Detect which cell encompasses the target text, then output its (X, Y) center coordinate. 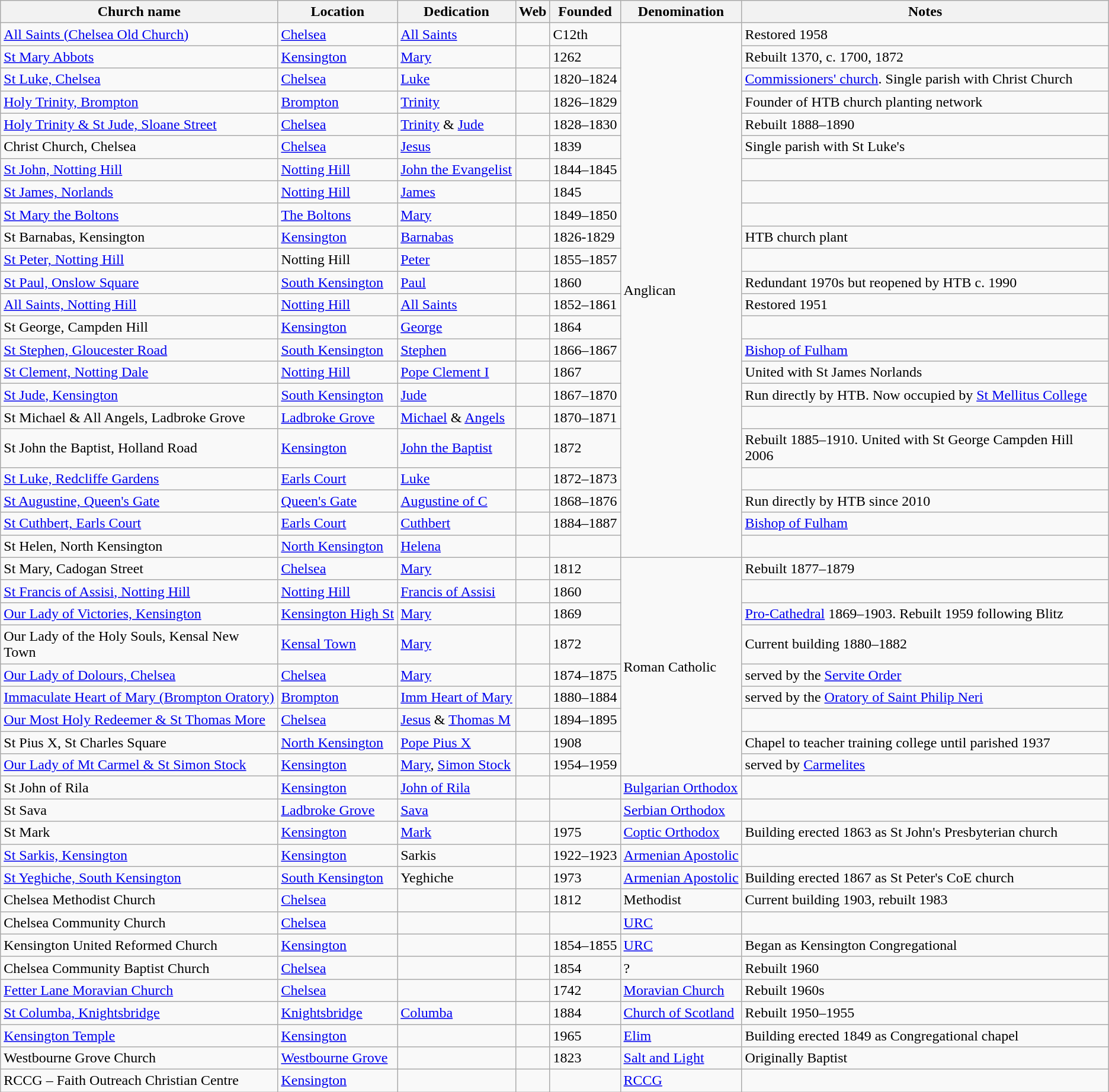
Jesus & Thomas M (457, 720)
1844–1845 (585, 169)
St Mary the Boltons (139, 214)
St James, Norlands (139, 192)
1894–1895 (585, 720)
The Boltons (338, 214)
Web (533, 12)
Knightsbridge (338, 1013)
Serbian Orthodox (681, 810)
United with St James Norlands (925, 372)
St John, Notting Hill (139, 169)
St Jude, Kensington (139, 395)
1826–1829 (585, 102)
Jude (457, 395)
Kensington Temple (139, 1036)
1954–1959 (585, 765)
St Augustine, Queen's Gate (139, 501)
Helena (457, 546)
James (457, 192)
George (457, 327)
1852–1861 (585, 305)
Yeghiche (457, 878)
Sava (457, 810)
St George, Campden Hill (139, 327)
1867–1870 (585, 395)
Jesus (457, 147)
Founder of HTB church planting network (925, 102)
1839 (585, 147)
Michael & Angels (457, 417)
C12th (585, 34)
Run directly by HTB. Now occupied by St Mellitus College (925, 395)
1867 (585, 372)
St Peter, Notting Hill (139, 259)
Imm Heart of Mary (457, 698)
St Francis of Assisi, Notting Hill (139, 591)
Pope Clement I (457, 372)
Church of Scotland (681, 1013)
Restored 1951 (925, 305)
Salt and Light (681, 1058)
Cuthbert (457, 523)
Rebuilt 1960 (925, 968)
RCCG – Faith Outreach Christian Centre (139, 1081)
Our Lady of Victories, Kensington (139, 614)
1262 (585, 57)
1855–1857 (585, 259)
Columba (457, 1013)
Sarkis (457, 855)
1866–1867 (585, 350)
Current building 1903, rebuilt 1983 (925, 900)
Stephen (457, 350)
1908 (585, 743)
Commissioners' church. Single parish with Christ Church (925, 79)
All Saints (Chelsea Old Church) (139, 34)
Church name (139, 12)
Holy Trinity, Brompton (139, 102)
John of Rila (457, 788)
Methodist (681, 900)
Our Most Holy Redeemer & St Thomas More (139, 720)
Originally Baptist (925, 1058)
St Pius X, St Charles Square (139, 743)
St Mary Abbots (139, 57)
Building erected 1863 as St John's Presbyterian church (925, 833)
1823 (585, 1058)
Westbourne Grove (338, 1058)
St Michael & All Angels, Ladbroke Grove (139, 417)
Founded (585, 12)
Rebuilt 1885–1910. United with St George Campden Hill 2006 (925, 448)
St Clement, Notting Dale (139, 372)
1872–1873 (585, 478)
Chelsea Community Baptist Church (139, 968)
St Luke, Redcliffe Gardens (139, 478)
St Luke, Chelsea (139, 79)
1849–1850 (585, 214)
Our Lady of Mt Carmel & St Simon Stock (139, 765)
Augustine of C (457, 501)
Queen's Gate (338, 501)
Westbourne Grove Church (139, 1058)
1922–1923 (585, 855)
Elim (681, 1036)
1864 (585, 327)
? (681, 968)
1973 (585, 878)
St Helen, North Kensington (139, 546)
St Sava (139, 810)
1742 (585, 990)
Roman Catholic (681, 667)
St Columba, Knightsbridge (139, 1013)
St John the Baptist, Holland Road (139, 448)
Pro-Cathedral 1869–1903. Rebuilt 1959 following Blitz (925, 614)
1880–1884 (585, 698)
Kensal Town (338, 644)
1874–1875 (585, 675)
Rebuilt 1960s (925, 990)
Holy Trinity & St Jude, Sloane Street (139, 124)
Rebuilt 1370, c. 1700, 1872 (925, 57)
Single parish with St Luke's (925, 147)
Denomination (681, 12)
Pope Pius X (457, 743)
Our Lady of the Holy Souls, Kensal New Town (139, 644)
Anglican (681, 290)
St Mark (139, 833)
Rebuilt 1950–1955 (925, 1013)
1870–1871 (585, 417)
Kensington United Reformed Church (139, 945)
Restored 1958 (925, 34)
Mark (457, 833)
Francis of Assisi (457, 591)
1868–1876 (585, 501)
Moravian Church (681, 990)
1820–1824 (585, 79)
Our Lady of Dolours, Chelsea (139, 675)
St Barnabas, Kensington (139, 237)
served by the Servite Order (925, 675)
Coptic Orthodox (681, 833)
St Sarkis, Kensington (139, 855)
Barnabas (457, 237)
St Stephen, Gloucester Road (139, 350)
Bulgarian Orthodox (681, 788)
Rebuilt 1888–1890 (925, 124)
St Mary, Cadogan Street (139, 569)
1845 (585, 192)
Run directly by HTB since 2010 (925, 501)
served by the Oratory of Saint Philip Neri (925, 698)
Began as Kensington Congregational (925, 945)
1869 (585, 614)
RCCG (681, 1081)
Dedication (457, 12)
served by Carmelites (925, 765)
St Cuthbert, Earls Court (139, 523)
St Paul, Onslow Square (139, 282)
Mary, Simon Stock (457, 765)
Trinity (457, 102)
John the Baptist (457, 448)
1965 (585, 1036)
1884–1887 (585, 523)
Building erected 1867 as St Peter's CoE church (925, 878)
All Saints, Notting Hill (139, 305)
Trinity & Jude (457, 124)
Building erected 1849 as Congregational chapel (925, 1036)
Current building 1880–1882 (925, 644)
1975 (585, 833)
1854 (585, 968)
St Yeghiche, South Kensington (139, 878)
HTB church plant (925, 237)
Location (338, 12)
Christ Church, Chelsea (139, 147)
Redundant 1970s but reopened by HTB c. 1990 (925, 282)
Chapel to teacher training college until parished 1937 (925, 743)
St John of Rila (139, 788)
Immaculate Heart of Mary (Brompton Oratory) (139, 698)
1884 (585, 1013)
Fetter Lane Moravian Church (139, 990)
1828–1830 (585, 124)
Chelsea Community Church (139, 923)
1854–1855 (585, 945)
Rebuilt 1877–1879 (925, 569)
Chelsea Methodist Church (139, 900)
Paul (457, 282)
1826-1829 (585, 237)
Kensington High St (338, 614)
Notes (925, 12)
Peter (457, 259)
John the Evangelist (457, 169)
